Return the (X, Y) coordinate for the center point of the cell that contains the specified text.  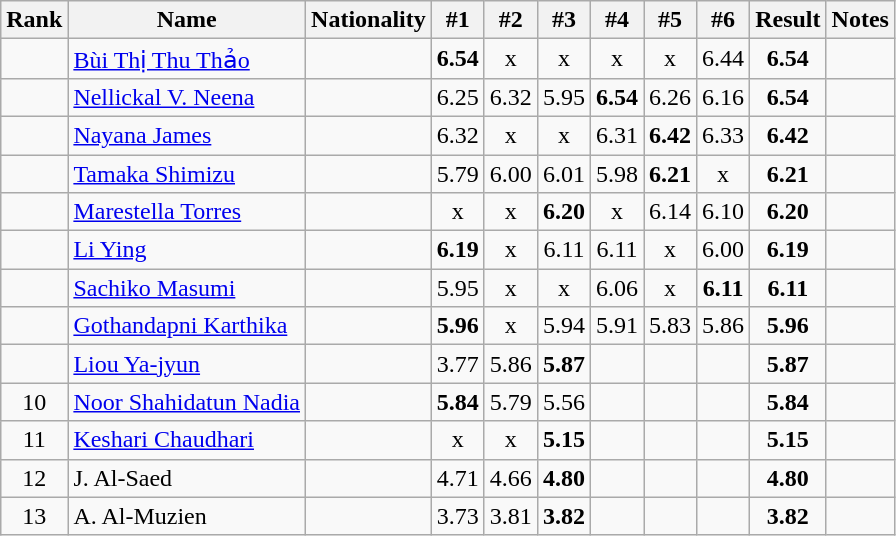
Gothandapni Karthika (187, 326)
6.16 (724, 97)
#3 (564, 20)
5.56 (564, 402)
Name (187, 20)
#2 (510, 20)
Tamaka Shimizu (187, 173)
6.06 (616, 288)
Marestella Torres (187, 212)
4.71 (458, 478)
3.81 (510, 516)
Result (788, 20)
J. Al-Saed (187, 478)
6.14 (670, 212)
Nellickal V. Neena (187, 97)
#4 (616, 20)
4.66 (510, 478)
Keshari Chaudhari (187, 440)
Rank (34, 20)
6.33 (724, 135)
11 (34, 440)
5.91 (616, 326)
5.98 (616, 173)
6.31 (616, 135)
Sachiko Masumi (187, 288)
A. Al-Muzien (187, 516)
3.77 (458, 364)
#6 (724, 20)
6.01 (564, 173)
3.73 (458, 516)
Nayana James (187, 135)
12 (34, 478)
Nationality (369, 20)
#1 (458, 20)
6.26 (670, 97)
6.10 (724, 212)
10 (34, 402)
Noor Shahidatun Nadia (187, 402)
Bùi Thị Thu Thảo (187, 59)
Li Ying (187, 250)
6.25 (458, 97)
13 (34, 516)
5.94 (564, 326)
#5 (670, 20)
Liou Ya-jyun (187, 364)
6.44 (724, 59)
5.83 (670, 326)
Notes (860, 20)
